Locate the cell with the specified text and output its (X, Y) center coordinate. 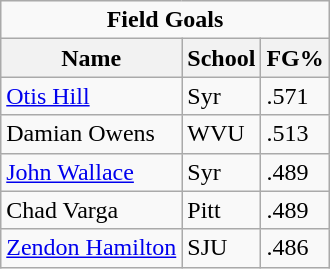
.486 (295, 248)
Zendon Hamilton (92, 248)
WVU (222, 134)
Name (92, 58)
Field Goals (165, 20)
Damian Owens (92, 134)
Pitt (222, 210)
Otis Hill (92, 96)
School (222, 58)
.571 (295, 96)
.513 (295, 134)
Chad Varga (92, 210)
FG% (295, 58)
John Wallace (92, 172)
SJU (222, 248)
